Provide the (X, Y) coordinate of the cell's center where the given text is located.  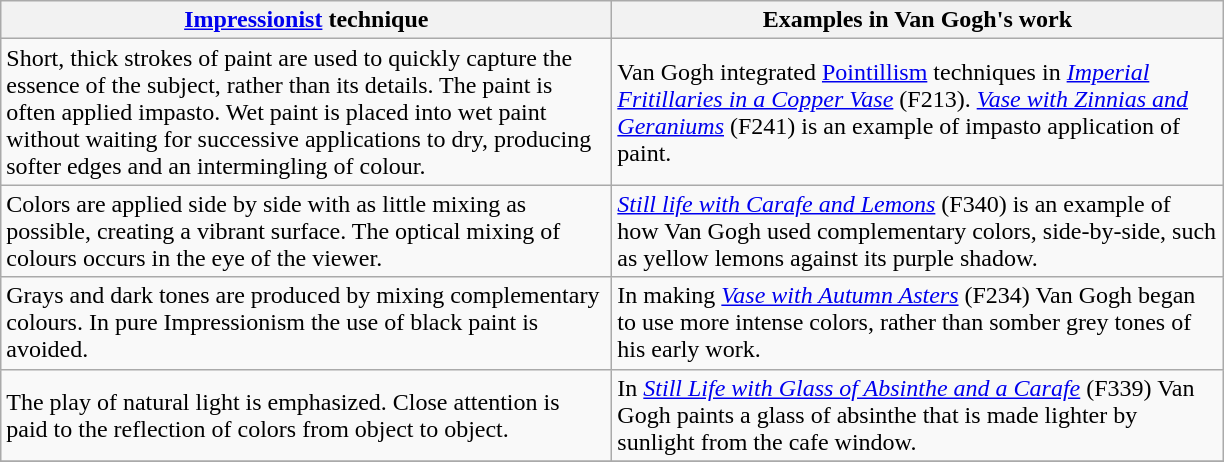
In making Vase with Autumn Asters (F234) Van Gogh began to use more intense colors, rather than somber grey tones of his early work. (918, 323)
Examples in Van Gogh's work (918, 20)
The play of natural light is emphasized. Close attention is paid to the reflection of colors from object to object. (306, 415)
Grays and dark tones are produced by mixing complementary colours. In pure Impressionism the use of black paint is avoided. (306, 323)
In Still Life with Glass of Absinthe and a Carafe (F339) Van Gogh paints a glass of absinthe that is made lighter by sunlight from the cafe window. (918, 415)
Impressionist technique (306, 20)
